Locate the cell with the specified text and output its [x, y] center coordinate. 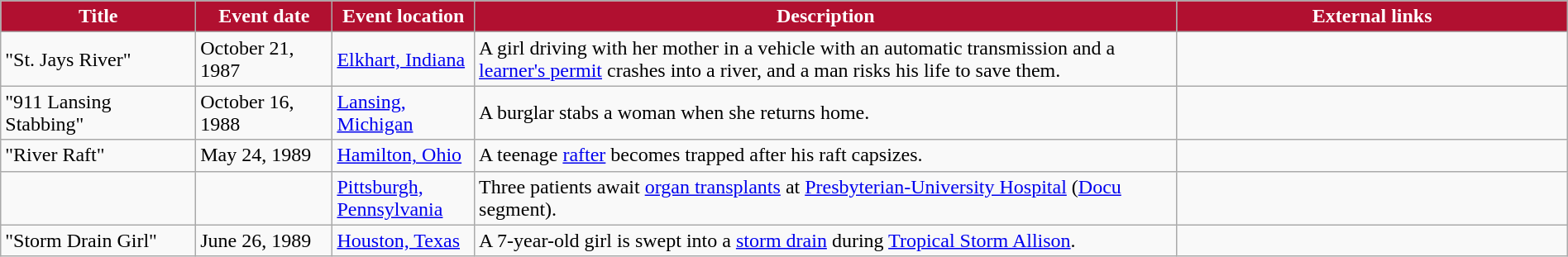
Title [98, 17]
Three patients await organ transplants at Presbyterian-University Hospital (Docu segment). [826, 198]
Houston, Texas [404, 240]
October 16, 1988 [265, 112]
A teenage rafter becomes trapped after his raft capsizes. [826, 155]
Lansing, Michigan [404, 112]
"St. Jays River" [98, 59]
June 26, 1989 [265, 240]
External links [1372, 17]
Description [826, 17]
"Storm Drain Girl" [98, 240]
"River Raft" [98, 155]
Elkhart, Indiana [404, 59]
A 7-year-old girl is swept into a storm drain during Tropical Storm Allison. [826, 240]
"911 Lansing Stabbing" [98, 112]
May 24, 1989 [265, 155]
Pittsburgh, Pennsylvania [404, 198]
A burglar stabs a woman when she returns home. [826, 112]
Hamilton, Ohio [404, 155]
Event location [404, 17]
Event date [265, 17]
October 21, 1987 [265, 59]
